Capture the cell that displays the provided text and extract its (X, Y) central coordinate. 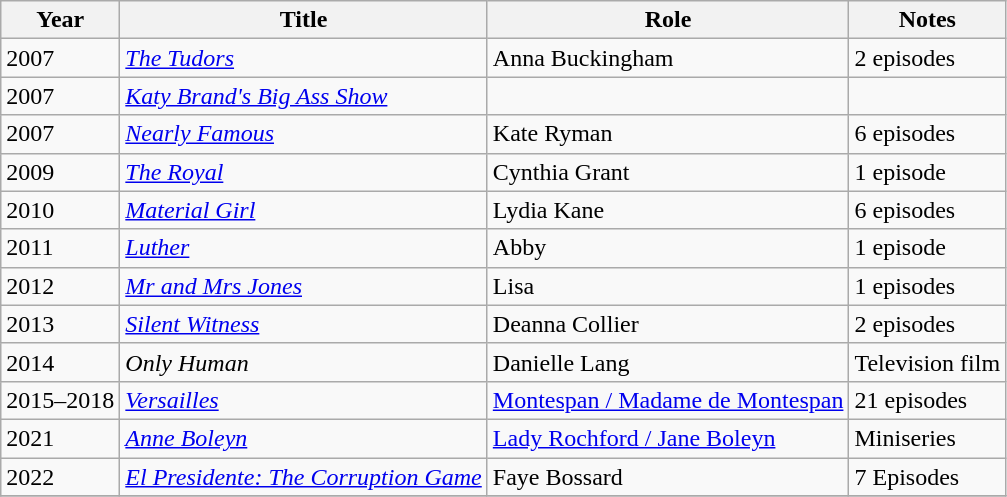
Faye Bossard (668, 477)
The Royal (304, 172)
The Tudors (304, 58)
2015–2018 (60, 400)
Title (304, 20)
Mr and Mrs Jones (304, 286)
El Presidente: The Corruption Game (304, 477)
Year (60, 20)
Cynthia Grant (668, 172)
Notes (928, 20)
2013 (60, 324)
Television film (928, 362)
2021 (60, 438)
Kate Ryman (668, 134)
Material Girl (304, 210)
2014 (60, 362)
Montespan / Madame de Montespan (668, 400)
Anna Buckingham (668, 58)
Deanna Collier (668, 324)
Versailles (304, 400)
Katy Brand's Big Ass Show (304, 96)
21 episodes (928, 400)
7 Episodes (928, 477)
2010 (60, 210)
Lady Rochford / Jane Boleyn (668, 438)
2009 (60, 172)
2012 (60, 286)
Anne Boleyn (304, 438)
Abby (668, 248)
2011 (60, 248)
Role (668, 20)
Danielle Lang (668, 362)
Miniseries (928, 438)
Only Human (304, 362)
Silent Witness (304, 324)
1 episodes (928, 286)
Lydia Kane (668, 210)
Lisa (668, 286)
Nearly Famous (304, 134)
Luther (304, 248)
2022 (60, 477)
